Scan for the cell matching the given text and deliver its (X, Y) coordinate at center. 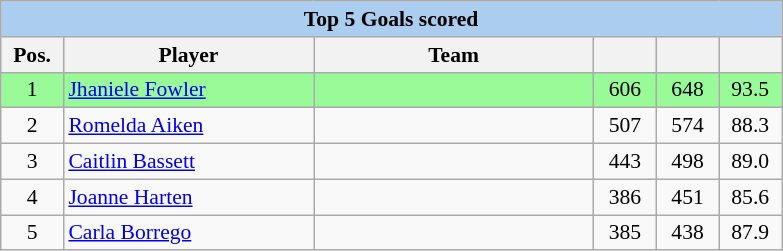
Team (454, 55)
3 (32, 162)
Caitlin Bassett (188, 162)
451 (688, 197)
443 (626, 162)
606 (626, 90)
Pos. (32, 55)
507 (626, 126)
Joanne Harten (188, 197)
85.6 (750, 197)
385 (626, 233)
2 (32, 126)
386 (626, 197)
438 (688, 233)
Romelda Aiken (188, 126)
87.9 (750, 233)
4 (32, 197)
93.5 (750, 90)
498 (688, 162)
Player (188, 55)
88.3 (750, 126)
89.0 (750, 162)
648 (688, 90)
Jhaniele Fowler (188, 90)
Top 5 Goals scored (392, 19)
574 (688, 126)
Carla Borrego (188, 233)
1 (32, 90)
5 (32, 233)
